Capture the cell that displays the provided text and extract its (X, Y) central coordinate. 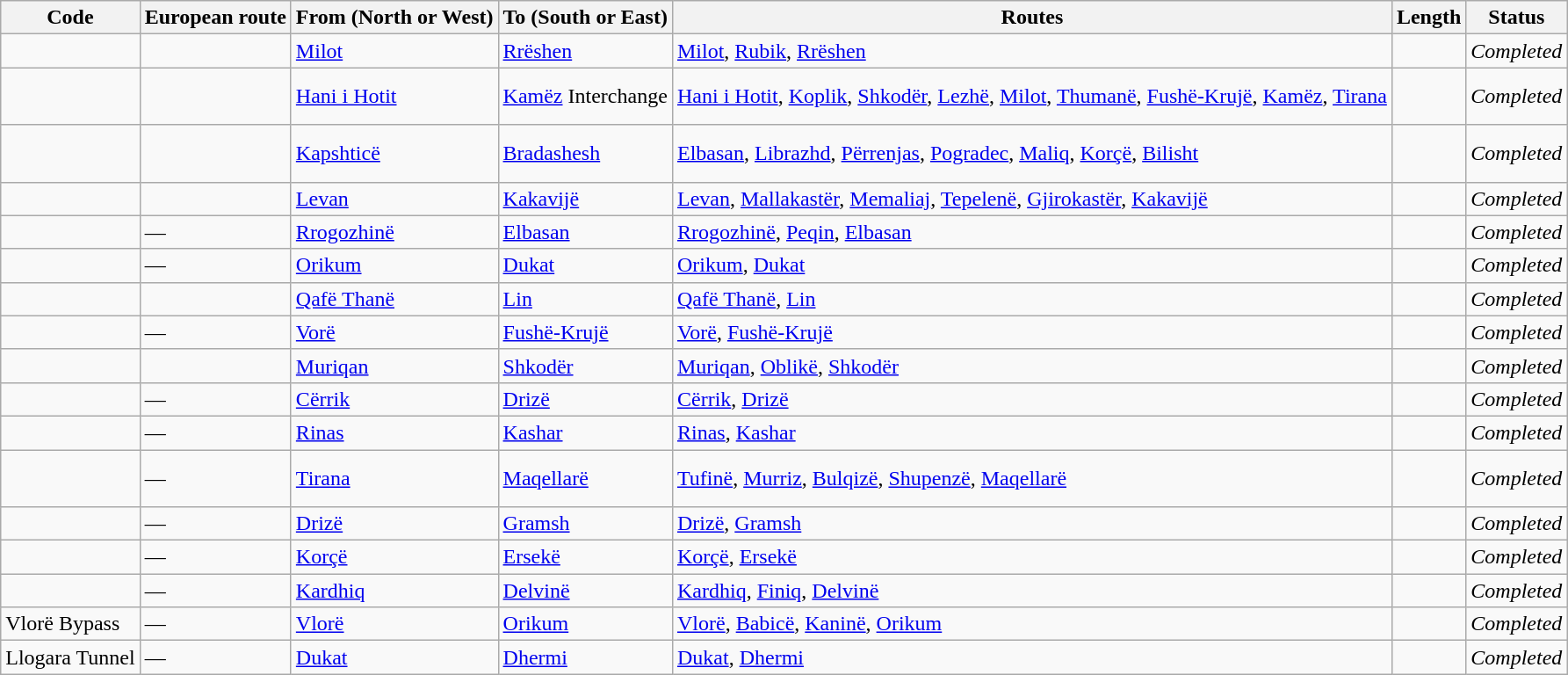
Routes (1031, 18)
Vlorë Bypass (70, 624)
Elbasan, Librazhd, Përrenjas, Pogradec, Maliq, Korçë, Bilisht (1031, 153)
Gramsh (585, 524)
Shkodër (585, 366)
Tirana (394, 478)
Levan (394, 199)
Ersekë (585, 557)
Hani i Hotit (394, 97)
Rrogozhinë (394, 232)
Dukat, Dhermi (1031, 657)
Code (70, 18)
Fushë-Krujë (585, 332)
Vorë (394, 332)
Hani i Hotit, Koplik, Shkodër, Lezhë, Milot, Thumanë, Fushë-Krujë, Kamëz, Tirana (1031, 97)
Status (1516, 18)
Elbasan (585, 232)
Kamëz Interchange (585, 97)
Rinas, Kashar (1031, 432)
Muriqan (394, 366)
Levan, Mallakastër, Memaliaj, Tepelenë, Gjirokastër, Kakavijë (1031, 199)
Qafë Thanë (394, 299)
Rinas (394, 432)
Drizë, Gramsh (1031, 524)
Cërrik, Drizë (1031, 399)
Lin (585, 299)
Llogara Tunnel (70, 657)
Kapshticë (394, 153)
Cërrik (394, 399)
Milot (394, 51)
Kashar (585, 432)
Vlorë (394, 624)
Rrogozhinë, Peqin, Elbasan (1031, 232)
Kakavijë (585, 199)
Orikum, Dukat (1031, 265)
Vlorë, Babicë, Kaninë, Orikum (1031, 624)
Rrëshen (585, 51)
From (North or West) (394, 18)
Muriqan, Oblikë, Shkodër (1031, 366)
Tufinë, Murriz, Bulqizë, Shupenzë, Maqellarë (1031, 478)
Korçë (394, 557)
Qafë Thanë, Lin (1031, 299)
European route (215, 18)
Kardhiq (394, 591)
Vorë, Fushë-Krujë (1031, 332)
Length (1428, 18)
To (South or East) (585, 18)
Dhermi (585, 657)
Korçë, Ersekë (1031, 557)
Delvinë (585, 591)
Milot, Rubik, Rrëshen (1031, 51)
Kardhiq, Finiq, Delvinë (1031, 591)
Bradashesh (585, 153)
Maqellarë (585, 478)
